Find where the given text appears and provide that cell's center as (x, y) coordinate. 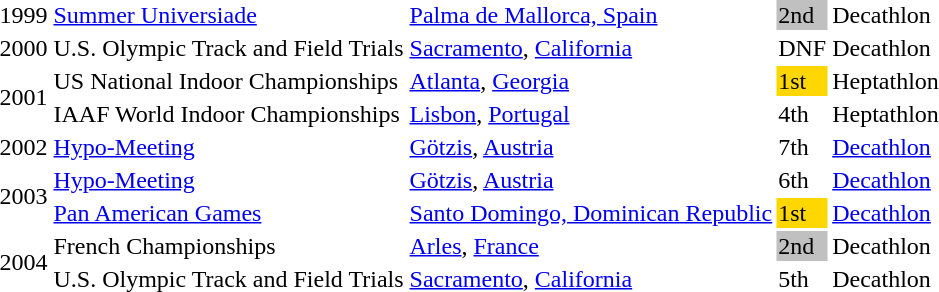
Palma de Mallorca, Spain (591, 15)
6th (802, 180)
Pan American Games (228, 213)
Santo Domingo, Dominican Republic (591, 213)
Arles, France (591, 246)
US National Indoor Championships (228, 81)
4th (802, 114)
French Championships (228, 246)
7th (802, 147)
Summer Universiade (228, 15)
U.S. Olympic Track and Field Trials (228, 48)
IAAF World Indoor Championships (228, 114)
Sacramento, California (591, 48)
Lisbon, Portugal (591, 114)
Atlanta, Georgia (591, 81)
DNF (802, 48)
